Detect which cell encompasses the target text, then output its (x, y) center coordinate. 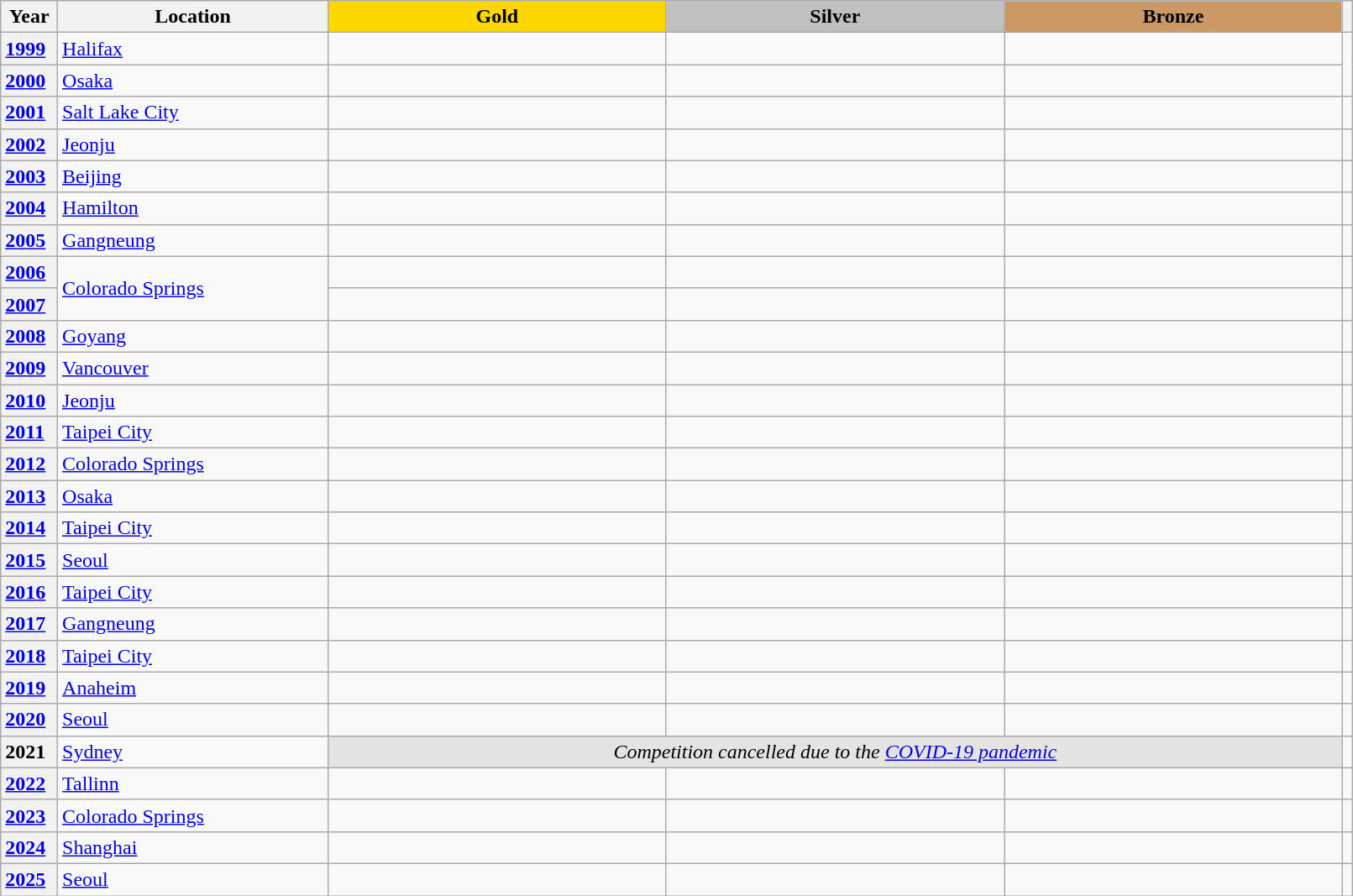
Silver (835, 17)
2009 (29, 368)
Bronze (1174, 17)
2003 (29, 176)
2007 (29, 304)
Halifax (193, 49)
Sydney (193, 752)
2008 (29, 336)
Shanghai (193, 847)
2000 (29, 81)
Location (193, 17)
2019 (29, 688)
2021 (29, 752)
2010 (29, 401)
2005 (29, 240)
2024 (29, 847)
2023 (29, 815)
Beijing (193, 176)
2025 (29, 879)
2022 (29, 783)
2017 (29, 624)
2011 (29, 432)
2014 (29, 528)
2013 (29, 496)
Hamilton (193, 208)
2004 (29, 208)
2020 (29, 720)
Anaheim (193, 688)
2018 (29, 656)
1999 (29, 49)
2001 (29, 113)
2006 (29, 272)
2012 (29, 464)
Vancouver (193, 368)
Competition cancelled due to the COVID-19 pandemic (836, 752)
Salt Lake City (193, 113)
2016 (29, 592)
Year (29, 17)
Goyang (193, 336)
2002 (29, 144)
2015 (29, 560)
Tallinn (193, 783)
Gold (497, 17)
